Return the [X, Y] coordinate for the center point of the cell that contains the specified text.  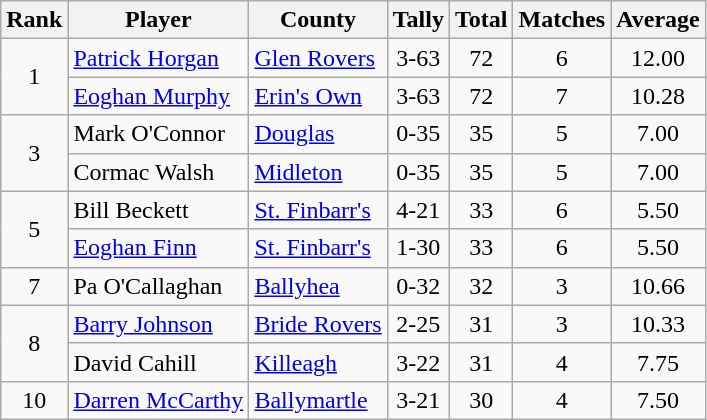
Barry Johnson [158, 324]
Bride Rovers [318, 324]
12.00 [658, 58]
Player [158, 20]
0-32 [418, 286]
County [318, 20]
Killeagh [318, 362]
1-30 [418, 248]
Midleton [318, 172]
Eoghan Murphy [158, 96]
30 [481, 400]
8 [34, 343]
3-21 [418, 400]
10.33 [658, 324]
Patrick Horgan [158, 58]
10.66 [658, 286]
10 [34, 400]
Darren McCarthy [158, 400]
7.75 [658, 362]
Erin's Own [318, 96]
Average [658, 20]
3-22 [418, 362]
Glen Rovers [318, 58]
1 [34, 77]
Cormac Walsh [158, 172]
Pa O'Callaghan [158, 286]
10.28 [658, 96]
4-21 [418, 210]
32 [481, 286]
Total [481, 20]
Rank [34, 20]
7.50 [658, 400]
2-25 [418, 324]
Douglas [318, 134]
Eoghan Finn [158, 248]
Matches [562, 20]
Mark O'Connor [158, 134]
Ballymartle [318, 400]
Bill Beckett [158, 210]
David Cahill [158, 362]
Ballyhea [318, 286]
Tally [418, 20]
